Determine the [X, Y] coordinate at the center of the cell enclosing the given text.  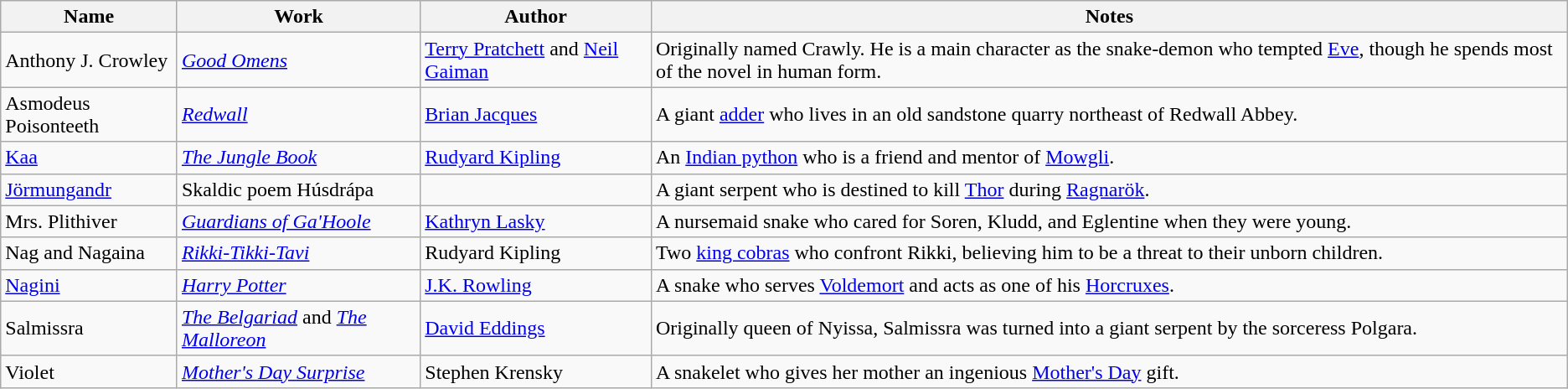
Notes [1109, 17]
Kaa [89, 158]
Violet [89, 371]
Work [298, 17]
Brian Jacques [536, 114]
A giant serpent who is destined to kill Thor during Ragnarök. [1109, 189]
Jörmungandr [89, 189]
Anthony J. Crowley [89, 60]
Harry Potter [298, 285]
David Eddings [536, 329]
Author [536, 17]
Salmissra [89, 329]
Good Omens [298, 60]
Mother's Day Surprise [298, 371]
A giant adder who lives in an old sandstone quarry northeast of Redwall Abbey. [1109, 114]
Terry Pratchett and Neil Gaiman [536, 60]
Originally named Crawly. He is a main character as the snake-demon who tempted Eve, though he spends most of the novel in human form. [1109, 60]
Asmodeus Poisonteeth [89, 114]
The Jungle Book [298, 158]
An Indian python who is a friend and mentor of Mowgli. [1109, 158]
A snakelet who gives her mother an ingenious Mother's Day gift. [1109, 371]
Guardians of Ga'Hoole [298, 221]
J.K. Rowling [536, 285]
A nursemaid snake who cared for Soren, Kludd, and Eglentine when they were young. [1109, 221]
Mrs. Plithiver [89, 221]
Rikki-Tikki-Tavi [298, 253]
Redwall [298, 114]
Originally queen of Nyissa, Salmissra was turned into a giant serpent by the sorceress Polgara. [1109, 329]
Name [89, 17]
Kathryn Lasky [536, 221]
Nag and Nagaina [89, 253]
Stephen Krensky [536, 371]
The Belgariad and The Malloreon [298, 329]
Two king cobras who confront Rikki, believing him to be a threat to their unborn children. [1109, 253]
A snake who serves Voldemort and acts as one of his Horcruxes. [1109, 285]
Skaldic poem Húsdrápa [298, 189]
Nagini [89, 285]
